Provide the [X, Y] coordinate of the cell's center where the given text is located.  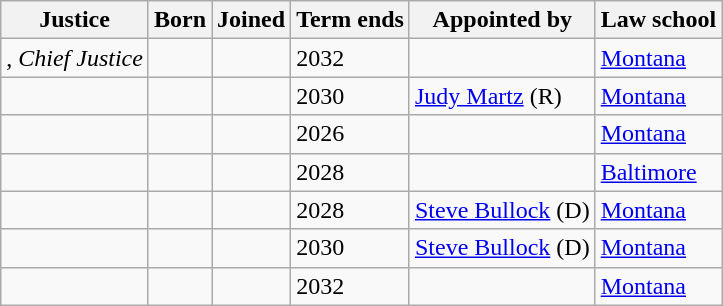
Term ends [350, 20]
Judy Martz (R) [502, 96]
Law school [658, 20]
Appointed by [502, 20]
Baltimore [658, 172]
2026 [350, 134]
, Chief Justice [75, 58]
Born [180, 20]
Joined [252, 20]
Justice [75, 20]
